Return the (X, Y) coordinate for the center point of the cell that contains the specified text.  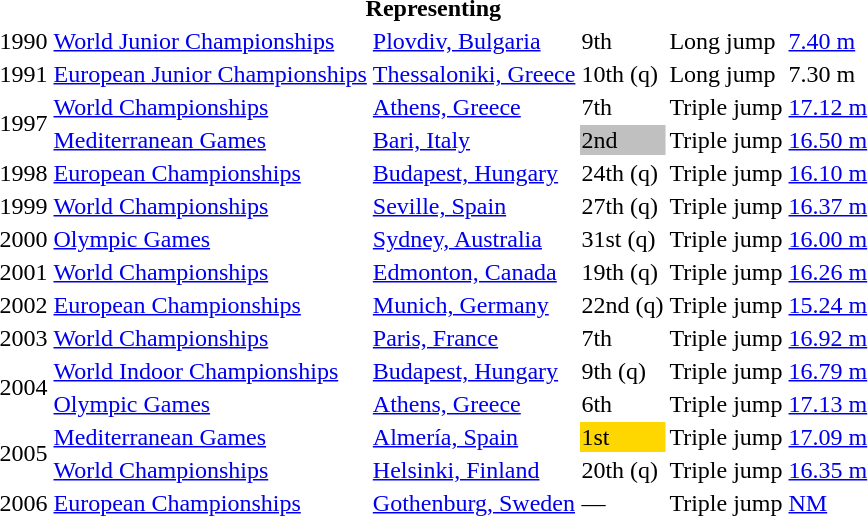
Paris, France (474, 338)
1st (622, 437)
22nd (q) (622, 305)
24th (q) (622, 173)
Almería, Spain (474, 437)
Seville, Spain (474, 206)
Bari, Italy (474, 140)
Sydney, Australia (474, 239)
Plovdiv, Bulgaria (474, 41)
Edmonton, Canada (474, 272)
27th (q) (622, 206)
10th (q) (622, 74)
Thessaloniki, Greece (474, 74)
2nd (622, 140)
World Junior Championships (210, 41)
Helsinki, Finland (474, 470)
European Junior Championships (210, 74)
Munich, Germany (474, 305)
31st (q) (622, 239)
20th (q) (622, 470)
19th (q) (622, 272)
6th (622, 404)
9th (622, 41)
9th (q) (622, 371)
World Indoor Championships (210, 371)
